Scan for the cell matching the given text and deliver its [x, y] coordinate at center. 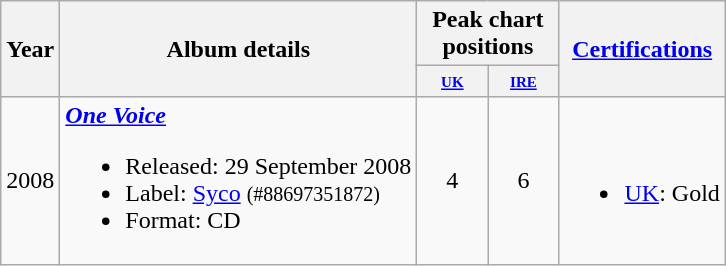
Year [30, 49]
IRE [524, 82]
4 [452, 180]
Peak chart positions [488, 34]
Album details [238, 49]
2008 [30, 180]
One VoiceReleased: 29 September 2008Label: Syco (#88697351872)Format: CD [238, 180]
Certifications [642, 49]
UK [452, 82]
6 [524, 180]
UK: Gold [642, 180]
